Identify which cell holds the provided text, then report its (X, Y) central coordinate. 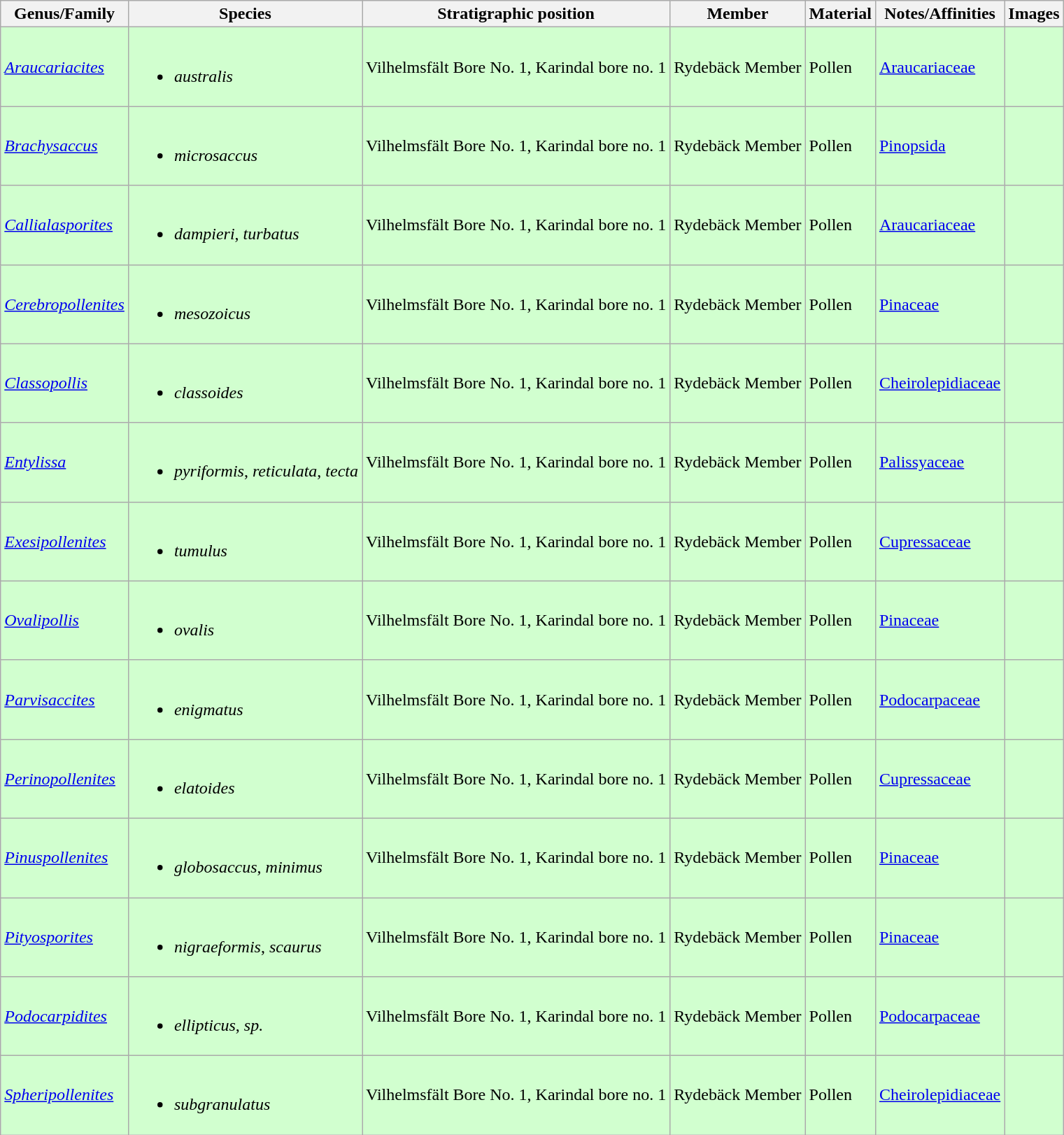
ovalis (245, 620)
Pityosporites (64, 936)
Araucariacites (64, 67)
Ovalipollis (64, 620)
Material (840, 14)
Species (245, 14)
Notes/Affinities (939, 14)
Images (1034, 14)
Genus/Family (64, 14)
globosaccus, minimus (245, 858)
tumulus (245, 542)
ellipticus, sp. (245, 1016)
classoides (245, 383)
Pinuspollenites (64, 858)
Classopollis (64, 383)
Brachysaccus (64, 146)
mesozoicus (245, 304)
Entylissa (64, 462)
Spheripollenites (64, 1096)
australis (245, 67)
Cerebropollenites (64, 304)
microsaccus (245, 146)
Parvisaccites (64, 700)
Stratigraphic position (516, 14)
Podocarpidites (64, 1016)
Pinopsida (939, 146)
enigmatus (245, 700)
Exesipollenites (64, 542)
dampieri, turbatus (245, 225)
Member (737, 14)
Palissyaceae (939, 462)
elatoides (245, 778)
nigraeformis, scaurus (245, 936)
subgranulatus (245, 1096)
Callialasporites (64, 225)
pyriformis, reticulata, tecta (245, 462)
Perinopollenites (64, 778)
